Scan for the cell matching the given text and deliver its [X, Y] coordinate at center. 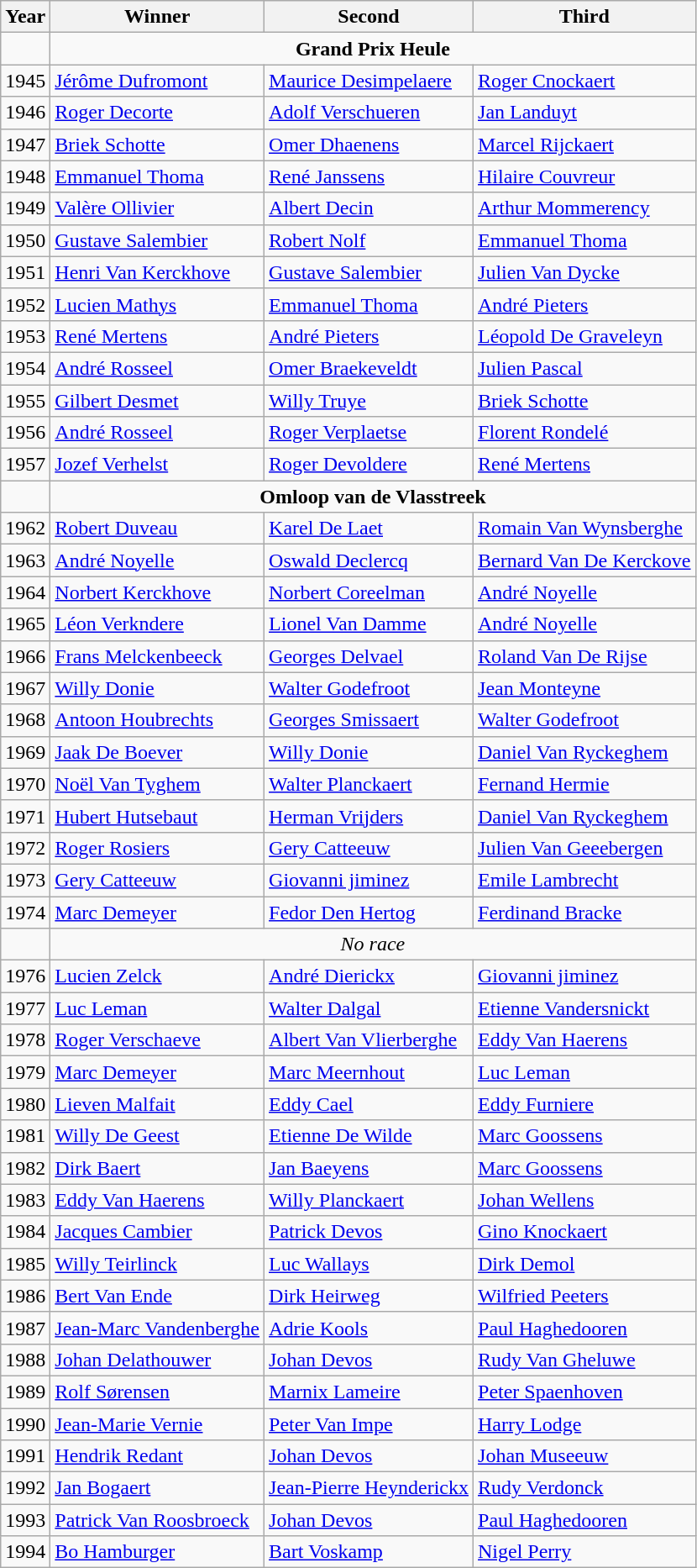
1984 [25, 1232]
Dirk Heirweg [369, 1296]
Bernard Van De Kerckove [584, 560]
Roger Decorte [158, 113]
Eddy Cael [369, 1104]
Herman Vrijders [369, 816]
1946 [25, 113]
Peter Van Impe [369, 1424]
1945 [25, 81]
1965 [25, 624]
Norbert Coreelman [369, 592]
1971 [25, 816]
Second [369, 17]
1972 [25, 848]
Patrick Devos [369, 1232]
Walter Dalgal [369, 1008]
Maurice Desimpelaere [369, 81]
Omloop van de Vlasstreek [373, 497]
Dirk Demol [584, 1264]
Etienne Vandersnickt [584, 1008]
Wilfried Peeters [584, 1296]
1978 [25, 1040]
Arthur Mommerency [584, 208]
Grand Prix Heule [373, 49]
1988 [25, 1360]
Lucien Zelck [158, 976]
1985 [25, 1264]
Robert Duveau [158, 529]
Oswald Declercq [369, 560]
Jan Landuyt [584, 113]
Peter Spaenhoven [584, 1392]
1973 [25, 880]
Rudy Van Gheluwe [584, 1360]
1947 [25, 145]
1976 [25, 976]
Fedor Den Hertog [369, 912]
Bo Hamburger [158, 1552]
Walter Planckaert [369, 784]
Roger Verschaeve [158, 1040]
Karel De Laet [369, 529]
Gino Knockaert [584, 1232]
Harry Lodge [584, 1424]
Adolf Verschueren [369, 113]
Marc Meernhout [369, 1072]
Jean-Marie Vernie [158, 1424]
Hubert Hutsebaut [158, 816]
1981 [25, 1136]
Johan Delathouwer [158, 1360]
Third [584, 17]
Julien Van Geeebergen [584, 848]
1955 [25, 401]
1980 [25, 1104]
Roger Verplaetse [369, 433]
Jean-Marc Vandenberghe [158, 1328]
Hendrik Redant [158, 1456]
Patrick Van Roosbroeck [158, 1520]
Rudy Verdonck [584, 1488]
Albert Decin [369, 208]
Jacques Cambier [158, 1232]
1951 [25, 272]
Albert Van Vlierberghe [369, 1040]
Adrie Kools [369, 1328]
Léopold De Graveleyn [584, 336]
Marnix Lameire [369, 1392]
1987 [25, 1328]
Jan Bogaert [158, 1488]
Bart Voskamp [369, 1552]
Nigel Perry [584, 1552]
1994 [25, 1552]
Noël Van Tyghem [158, 784]
1948 [25, 176]
1967 [25, 688]
Valère Ollivier [158, 208]
1991 [25, 1456]
Etienne De Wilde [369, 1136]
1992 [25, 1488]
Norbert Kerckhove [158, 592]
1993 [25, 1520]
Year [25, 17]
Jean-Pierre Heynderickx [369, 1488]
Willy Teirlinck [158, 1264]
René Janssens [369, 176]
Jan Baeyens [369, 1168]
Marcel Rijckaert [584, 145]
1983 [25, 1200]
Lucien Mathys [158, 304]
Willy De Geest [158, 1136]
Roger Rosiers [158, 848]
1956 [25, 433]
Johan Museeuw [584, 1456]
No race [373, 944]
Willy Truye [369, 401]
Romain Van Wynsberghe [584, 529]
Winner [158, 17]
1962 [25, 529]
Gilbert Desmet [158, 401]
1966 [25, 656]
1979 [25, 1072]
Georges Delvael [369, 656]
1968 [25, 720]
Omer Braekeveldt [369, 368]
Jean Monteyne [584, 688]
Johan Wellens [584, 1200]
Roger Devoldere [369, 465]
Henri Van Kerckhove [158, 272]
Roland Van De Rijse [584, 656]
Bert Van Ende [158, 1296]
1970 [25, 784]
Jérôme Dufromont [158, 81]
Dirk Baert [158, 1168]
Eddy Furniere [584, 1104]
1969 [25, 752]
Florent Rondelé [584, 433]
1977 [25, 1008]
Luc Wallays [369, 1264]
Ferdinand Bracke [584, 912]
Jozef Verhelst [158, 465]
Antoon Houbrechts [158, 720]
1952 [25, 304]
1957 [25, 465]
1986 [25, 1296]
1950 [25, 240]
Julien Pascal [584, 368]
Robert Nolf [369, 240]
1974 [25, 912]
1989 [25, 1392]
Lieven Malfait [158, 1104]
Willy Planckaert [369, 1200]
Fernand Hermie [584, 784]
Rolf Sørensen [158, 1392]
Georges Smissaert [369, 720]
Frans Melckenbeeck [158, 656]
1982 [25, 1168]
Omer Dhaenens [369, 145]
Roger Cnockaert [584, 81]
1954 [25, 368]
1953 [25, 336]
1990 [25, 1424]
Léon Verkndere [158, 624]
Julien Van Dycke [584, 272]
André Dierickx [369, 976]
Hilaire Couvreur [584, 176]
1964 [25, 592]
1963 [25, 560]
Emile Lambrecht [584, 880]
Jaak De Boever [158, 752]
Lionel Van Damme [369, 624]
1949 [25, 208]
